Detect which cell encompasses the target text, then output its [x, y] center coordinate. 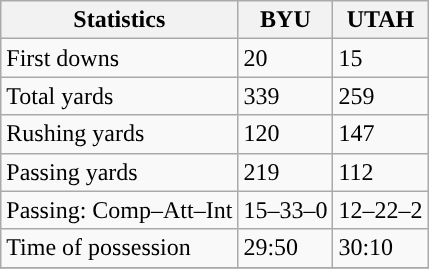
Passing yards [120, 172]
Statistics [120, 20]
29:50 [286, 248]
Time of possession [120, 248]
Passing: Comp–Att–Int [120, 210]
30:10 [380, 248]
15–33–0 [286, 210]
Total yards [120, 96]
339 [286, 96]
15 [380, 58]
147 [380, 134]
219 [286, 172]
First downs [120, 58]
259 [380, 96]
12–22–2 [380, 210]
120 [286, 134]
UTAH [380, 20]
112 [380, 172]
Rushing yards [120, 134]
BYU [286, 20]
20 [286, 58]
